Capture the cell that displays the provided text and extract its (X, Y) central coordinate. 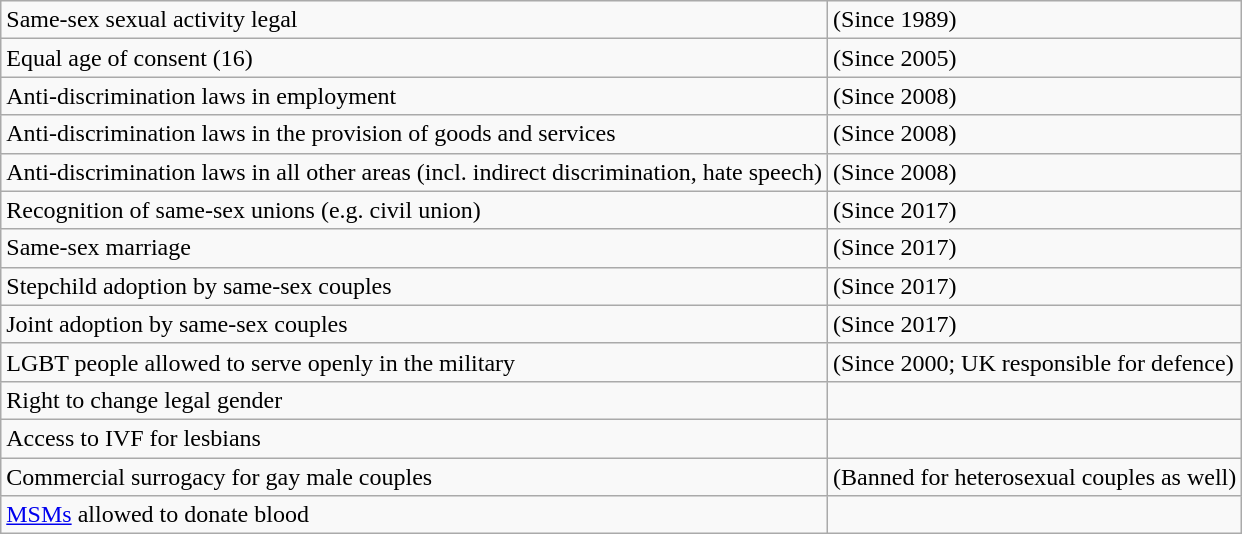
(Banned for heterosexual couples as well) (1035, 477)
Recognition of same-sex unions (e.g. civil union) (414, 210)
(Since 1989) (1035, 20)
Anti-discrimination laws in the provision of goods and services (414, 134)
Equal age of consent (16) (414, 58)
MSMs allowed to donate blood (414, 515)
Anti-discrimination laws in employment (414, 96)
Same-sex marriage (414, 248)
Right to change legal gender (414, 400)
Stepchild adoption by same-sex couples (414, 286)
LGBT people allowed to serve openly in the military (414, 362)
(Since 2005) (1035, 58)
Access to IVF for lesbians (414, 438)
Commercial surrogacy for gay male couples (414, 477)
Joint adoption by same-sex couples (414, 324)
Anti-discrimination laws in all other areas (incl. indirect discrimination, hate speech) (414, 172)
Same-sex sexual activity legal (414, 20)
(Since 2000; UK responsible for defence) (1035, 362)
